Capture the cell that displays the provided text and extract its (X, Y) central coordinate. 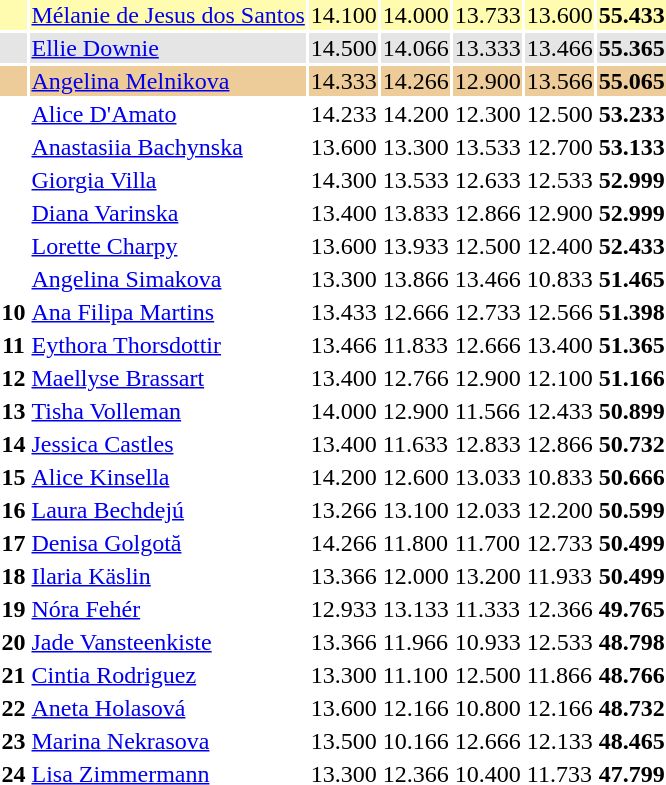
11.566 (488, 411)
12.100 (560, 378)
13.566 (560, 81)
Laura Bechdejú (168, 510)
16 (14, 510)
Giorgia Villa (168, 180)
Marina Nekrasova (168, 741)
48.732 (632, 708)
48.465 (632, 741)
13.266 (344, 510)
51.365 (632, 345)
Maellyse Brassart (168, 378)
13.333 (488, 48)
Eythora Thorsdottir (168, 345)
Mélanie de Jesus dos Santos (168, 15)
13.866 (416, 279)
14.233 (344, 114)
12 (14, 378)
11.800 (416, 543)
12.300 (488, 114)
12.133 (560, 741)
48.766 (632, 675)
12.933 (344, 609)
50.732 (632, 444)
12.433 (560, 411)
Anastasiia Bachynska (168, 147)
Ilaria Käslin (168, 576)
13.433 (344, 312)
11.833 (416, 345)
22 (14, 708)
11.333 (488, 609)
11.966 (416, 642)
48.798 (632, 642)
13.100 (416, 510)
12.633 (488, 180)
53.233 (632, 114)
14.300 (344, 180)
14 (14, 444)
55.065 (632, 81)
11.100 (416, 675)
14.100 (344, 15)
Ana Filipa Martins (168, 312)
11.700 (488, 543)
12.200 (560, 510)
Alice D'Amato (168, 114)
12.400 (560, 246)
50.899 (632, 411)
13.133 (416, 609)
Denisa Golgotă (168, 543)
17 (14, 543)
14.066 (416, 48)
52.433 (632, 246)
12.000 (416, 576)
50.666 (632, 477)
Jade Vansteenkiste (168, 642)
Ellie Downie (168, 48)
51.166 (632, 378)
11.633 (416, 444)
Jessica Castles (168, 444)
Tisha Volleman (168, 411)
13 (14, 411)
13.200 (488, 576)
12.033 (488, 510)
12.700 (560, 147)
10.166 (416, 741)
14.500 (344, 48)
51.465 (632, 279)
55.365 (632, 48)
12.366 (560, 609)
10 (14, 312)
55.433 (632, 15)
12.833 (488, 444)
12.566 (560, 312)
23 (14, 741)
11.866 (560, 675)
14.333 (344, 81)
13.933 (416, 246)
11 (14, 345)
21 (14, 675)
12.766 (416, 378)
Angelina Melnikova (168, 81)
53.133 (632, 147)
Cintia Rodriguez (168, 675)
10.800 (488, 708)
Nóra Fehér (168, 609)
11.933 (560, 576)
19 (14, 609)
51.398 (632, 312)
Aneta Holasová (168, 708)
49.765 (632, 609)
Diana Varinska (168, 213)
18 (14, 576)
15 (14, 477)
50.599 (632, 510)
12.600 (416, 477)
13.500 (344, 741)
13.033 (488, 477)
10.933 (488, 642)
Angelina Simakova (168, 279)
13.833 (416, 213)
Alice Kinsella (168, 477)
20 (14, 642)
Lorette Charpy (168, 246)
13.733 (488, 15)
